Determine the (X, Y) coordinate at the center of the cell enclosing the given text.  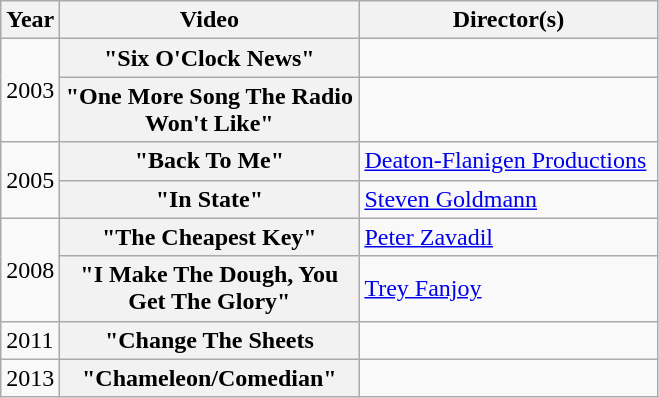
Steven Goldmann (508, 199)
"Six O'Clock News" (210, 58)
Deaton-Flanigen Productions (508, 161)
"I Make The Dough, You Get The Glory" (210, 288)
"Back To Me" (210, 161)
"One More Song The Radio Won't Like" (210, 110)
Peter Zavadil (508, 237)
2013 (30, 378)
Director(s) (508, 20)
"Chameleon/Comedian" (210, 378)
"In State" (210, 199)
2011 (30, 340)
2008 (30, 270)
Video (210, 20)
"Change The Sheets (210, 340)
"The Cheapest Key" (210, 237)
Year (30, 20)
2005 (30, 180)
Trey Fanjoy (508, 288)
2003 (30, 90)
